Capture the cell that displays the provided text and extract its [X, Y] central coordinate. 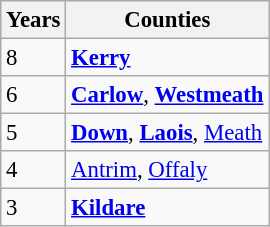
4 [34, 170]
Down, Laois, Meath [168, 133]
8 [34, 58]
3 [34, 208]
Kildare [168, 208]
Carlow, Westmeath [168, 95]
6 [34, 95]
Kerry [168, 58]
Antrim, Offaly [168, 170]
Years [34, 20]
5 [34, 133]
Counties [168, 20]
